Capture the cell that displays the provided text and extract its [x, y] central coordinate. 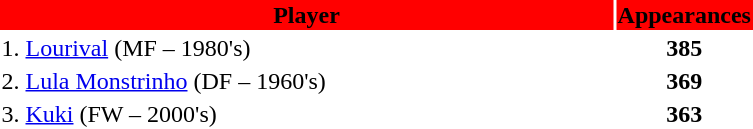
Player [306, 15]
369 [684, 81]
Appearances [684, 15]
3. Kuki (FW – 2000's) [306, 114]
1. Lourival (MF – 1980's) [306, 48]
385 [684, 48]
363 [684, 114]
2. Lula Monstrinho (DF – 1960's) [306, 81]
